Find where the given text appears and provide that cell's center as (x, y) coordinate. 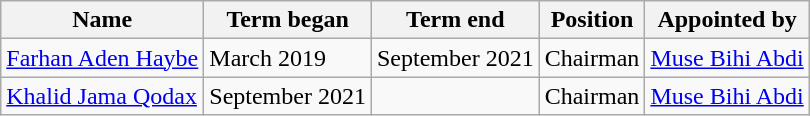
Position (592, 20)
Term began (288, 20)
Appointed by (727, 20)
Name (102, 20)
Farhan Aden Haybe (102, 58)
Term end (455, 20)
March 2019 (288, 58)
Khalid Jama Qodax (102, 96)
